Extract the (x, y) coordinate from the center of the cell holding the provided text.  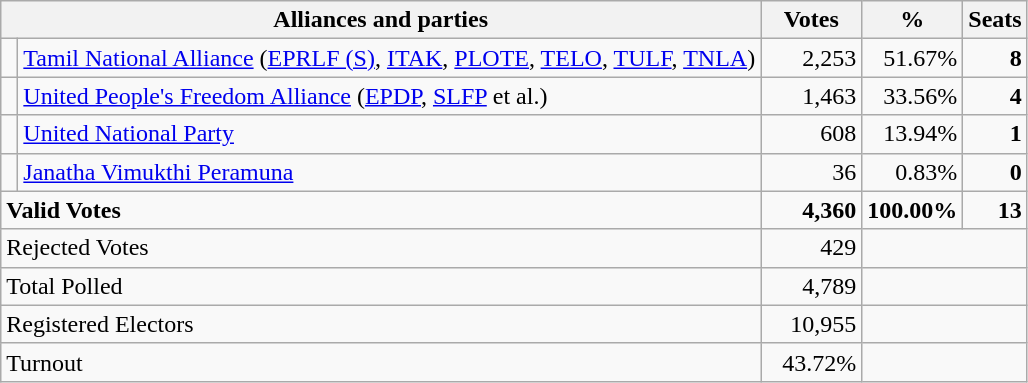
Turnout (381, 362)
8 (995, 58)
4,789 (812, 286)
Alliances and parties (381, 20)
10,955 (812, 324)
% (912, 20)
Registered Electors (381, 324)
429 (812, 248)
13.94% (912, 134)
608 (812, 134)
Janatha Vimukthi Peramuna (390, 172)
United People's Freedom Alliance (EPDP, SLFP et al.) (390, 96)
43.72% (812, 362)
Valid Votes (381, 210)
Rejected Votes (381, 248)
36 (812, 172)
0 (995, 172)
2,253 (812, 58)
1 (995, 134)
Votes (812, 20)
United National Party (390, 134)
33.56% (912, 96)
4,360 (812, 210)
Seats (995, 20)
13 (995, 210)
Total Polled (381, 286)
Tamil National Alliance (EPRLF (S), ITAK, PLOTE, TELO, TULF, TNLA) (390, 58)
1,463 (812, 96)
51.67% (912, 58)
0.83% (912, 172)
100.00% (912, 210)
4 (995, 96)
